Extract the (x, y) coordinate from the center of the cell holding the provided text.  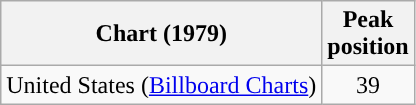
United States (Billboard Charts) (162, 85)
Peakposition (368, 34)
Chart (1979) (162, 34)
39 (368, 85)
